For the text-containing cell, return its midpoint in [x, y] coordinate format. 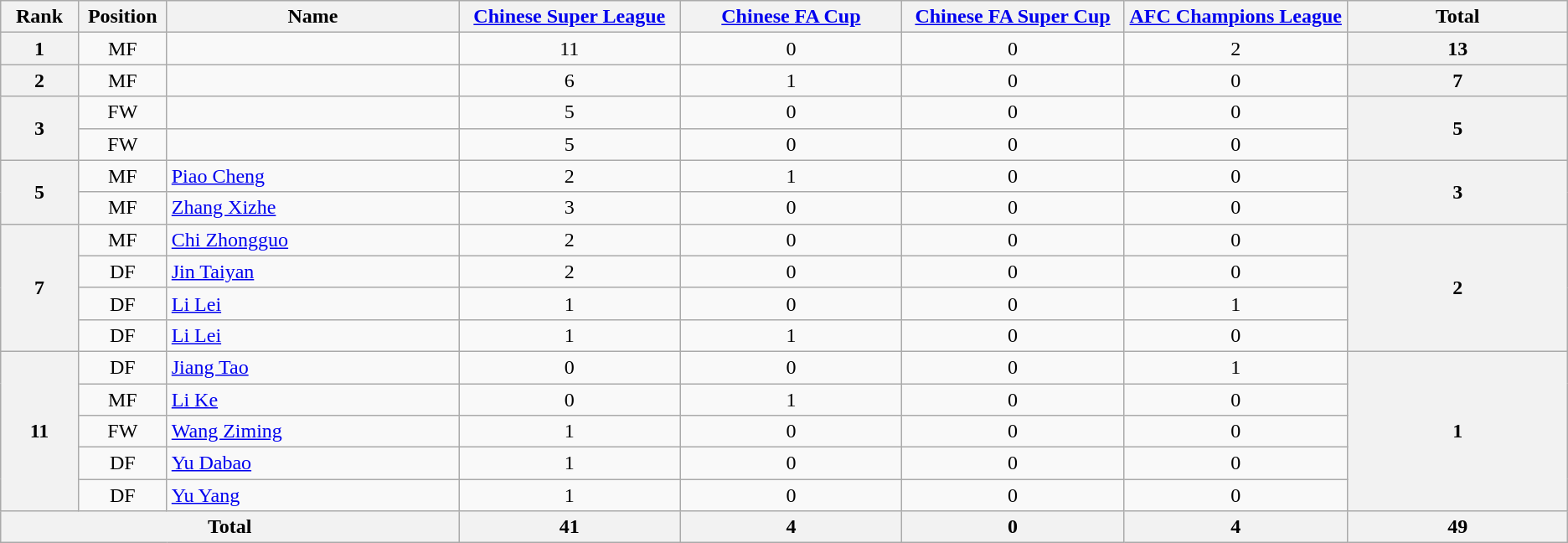
Li Ke [312, 400]
Rank [40, 17]
Chinese Super League [570, 17]
Position [122, 17]
AFC Champions League [1235, 17]
41 [570, 527]
49 [1457, 527]
Piao Cheng [312, 176]
Jin Taiyan [312, 271]
13 [1457, 49]
6 [570, 80]
Yu Dabao [312, 463]
Name [312, 17]
Zhang Xizhe [312, 208]
Chi Zhongguo [312, 240]
Jiang Tao [312, 367]
Chinese FA Super Cup [1014, 17]
Chinese FA Cup [791, 17]
Yu Yang [312, 495]
Wang Ziming [312, 432]
